Return the [X, Y] coordinate for the center point of the cell that contains the specified text.  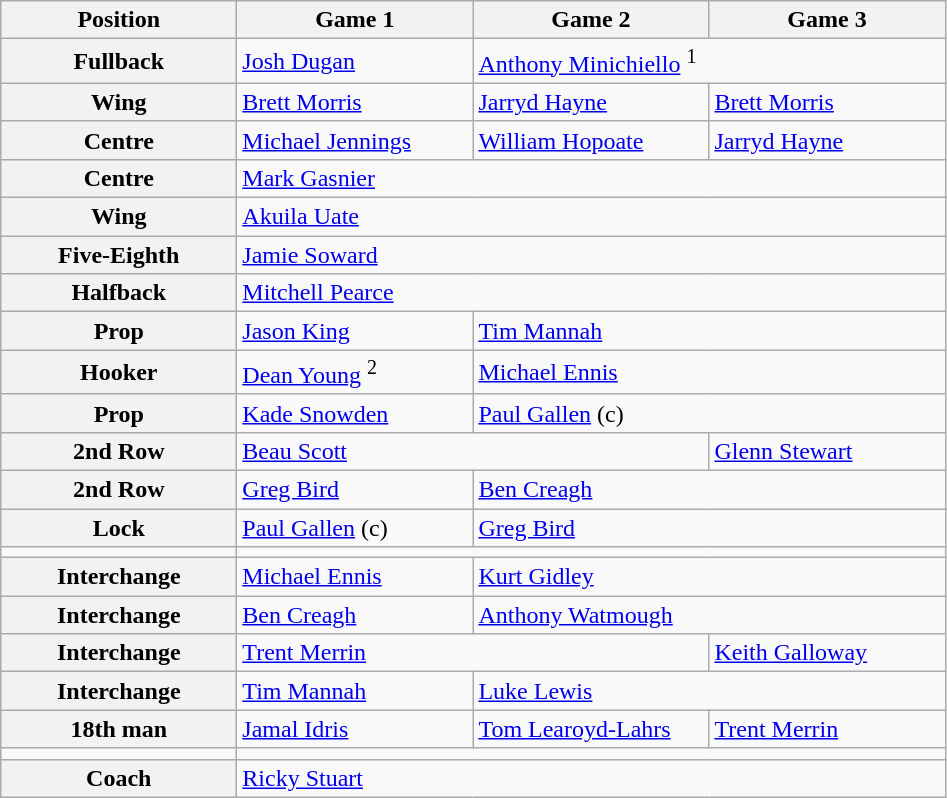
Josh Dugan [355, 62]
Jamal Idris [355, 729]
Mark Gasnier [591, 178]
Luke Lewis [709, 691]
Jason King [355, 331]
Coach [119, 778]
Mitchell Pearce [591, 293]
Game 1 [355, 20]
Anthony Watmough [709, 615]
18th man [119, 729]
Anthony Minichiello 1 [709, 62]
Glenn Stewart [827, 451]
Beau Scott [473, 451]
Akuila Uate [591, 217]
Lock [119, 528]
Dean Young 2 [355, 372]
Jamie Soward [591, 255]
Hooker [119, 372]
Tom Learoyd-Lahrs [591, 729]
Michael Jennings [355, 140]
William Hopoate [591, 140]
Kurt Gidley [709, 577]
Position [119, 20]
Kade Snowden [355, 413]
Game 3 [827, 20]
Halfback [119, 293]
Game 2 [591, 20]
Keith Galloway [827, 653]
Fullback [119, 62]
Five-Eighth [119, 255]
Ricky Stuart [591, 778]
